Scan for the cell matching the given text and deliver its [x, y] coordinate at center. 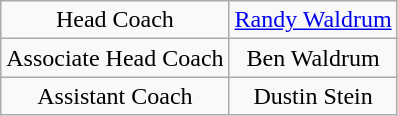
Head Coach [115, 20]
Ben Waldrum [313, 58]
Associate Head Coach [115, 58]
Assistant Coach [115, 96]
Dustin Stein [313, 96]
Randy Waldrum [313, 20]
